Return (X, Y) of the center of cell containing provided text 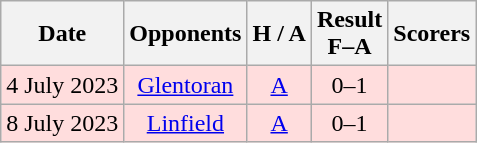
H / A (279, 34)
Scorers (432, 34)
Linfield (186, 123)
Date (62, 34)
Glentoran (186, 85)
ResultF–A (349, 34)
4 July 2023 (62, 85)
8 July 2023 (62, 123)
Opponents (186, 34)
